Extract the (x, y) coordinate from the center of the cell holding the provided text.  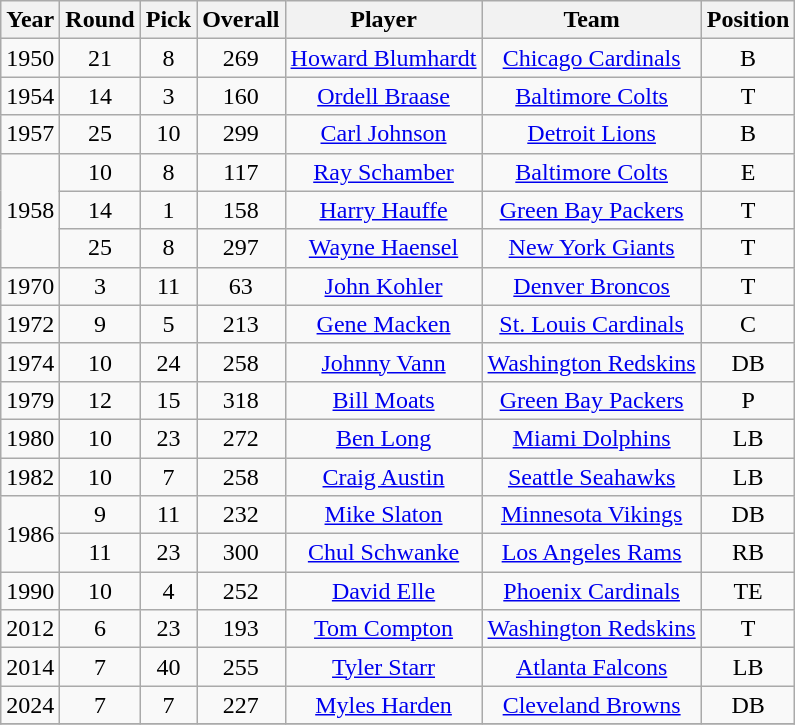
Mike Slaton (384, 515)
Detroit Lions (592, 134)
158 (241, 210)
Phoenix Cardinals (592, 591)
299 (241, 134)
297 (241, 248)
5 (168, 324)
Team (592, 20)
1970 (30, 286)
Bill Moats (384, 400)
40 (168, 667)
Overall (241, 20)
1990 (30, 591)
Howard Blumhardt (384, 58)
1957 (30, 134)
Tom Compton (384, 629)
Pick (168, 20)
Ray Schamber (384, 172)
Player (384, 20)
Position (748, 20)
24 (168, 362)
Myles Harden (384, 705)
15 (168, 400)
Round (100, 20)
Ordell Braase (384, 96)
C (748, 324)
213 (241, 324)
21 (100, 58)
John Kohler (384, 286)
St. Louis Cardinals (592, 324)
300 (241, 553)
Johnny Vann (384, 362)
1979 (30, 400)
255 (241, 667)
Chul Schwanke (384, 553)
Tyler Starr (384, 667)
Miami Dolphins (592, 438)
1954 (30, 96)
252 (241, 591)
New York Giants (592, 248)
TE (748, 591)
Harry Hauffe (384, 210)
E (748, 172)
Los Angeles Rams (592, 553)
David Elle (384, 591)
160 (241, 96)
RB (748, 553)
Gene Macken (384, 324)
Cleveland Browns (592, 705)
12 (100, 400)
1974 (30, 362)
1 (168, 210)
1958 (30, 210)
Wayne Haensel (384, 248)
Carl Johnson (384, 134)
1982 (30, 477)
Minnesota Vikings (592, 515)
Year (30, 20)
P (748, 400)
63 (241, 286)
1980 (30, 438)
269 (241, 58)
4 (168, 591)
193 (241, 629)
Chicago Cardinals (592, 58)
Atlanta Falcons (592, 667)
2014 (30, 667)
Ben Long (384, 438)
272 (241, 438)
232 (241, 515)
2024 (30, 705)
Denver Broncos (592, 286)
1950 (30, 58)
Craig Austin (384, 477)
2012 (30, 629)
1972 (30, 324)
318 (241, 400)
1986 (30, 534)
117 (241, 172)
6 (100, 629)
227 (241, 705)
Seattle Seahawks (592, 477)
